Output the (X, Y) coordinate of the center of the cell containing the given text.  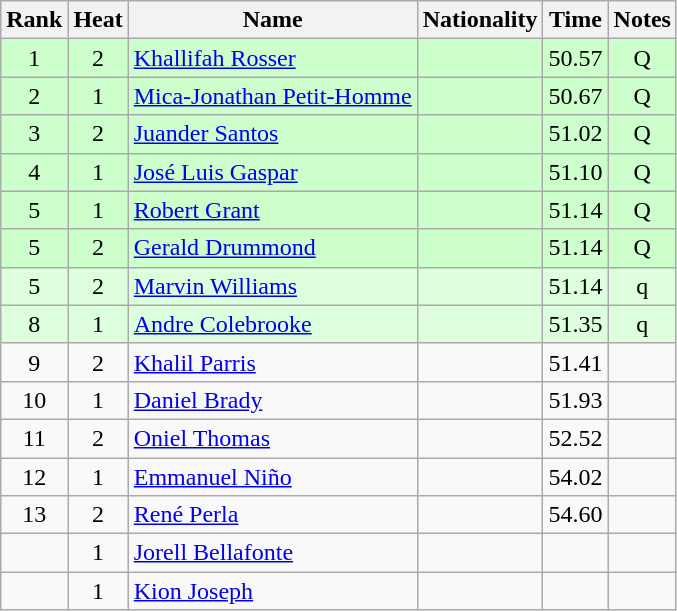
4 (34, 172)
Robert Grant (272, 210)
Daniel Brady (272, 400)
René Perla (272, 515)
54.02 (576, 477)
50.57 (576, 58)
51.41 (576, 362)
Marvin Williams (272, 286)
12 (34, 477)
11 (34, 438)
51.35 (576, 324)
51.10 (576, 172)
Emmanuel Niño (272, 477)
9 (34, 362)
Andre Colebrooke (272, 324)
Juander Santos (272, 134)
Jorell Bellafonte (272, 553)
8 (34, 324)
Gerald Drummond (272, 248)
Kion Joseph (272, 591)
3 (34, 134)
Nationality (480, 20)
50.67 (576, 96)
Khalil Parris (272, 362)
10 (34, 400)
Mica-Jonathan Petit-Homme (272, 96)
Khallifah Rosser (272, 58)
Notes (642, 20)
51.93 (576, 400)
52.52 (576, 438)
Name (272, 20)
Oniel Thomas (272, 438)
51.02 (576, 134)
54.60 (576, 515)
Time (576, 20)
13 (34, 515)
José Luis Gaspar (272, 172)
Heat (98, 20)
Rank (34, 20)
